Scan for the cell matching the given text and deliver its (X, Y) coordinate at center. 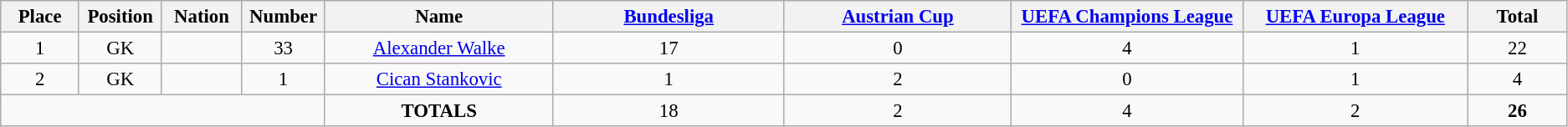
Position (120, 17)
33 (283, 48)
26 (1518, 111)
22 (1518, 48)
Total (1518, 17)
Place (40, 17)
Cican Stankovic (438, 79)
UEFA Champions League (1127, 17)
Number (283, 17)
TOTALS (438, 111)
UEFA Europa League (1355, 17)
Austrian Cup (898, 17)
Nation (202, 17)
Name (438, 17)
17 (669, 48)
Alexander Walke (438, 48)
18 (669, 111)
Bundesliga (669, 17)
